Find where the given text appears and provide that cell's center as [X, Y] coordinate. 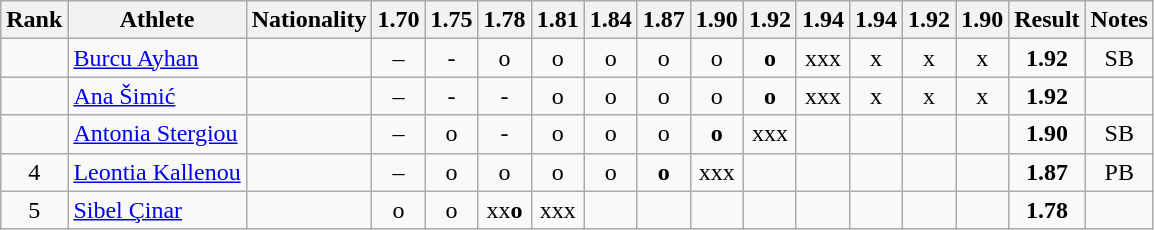
Leontia Kallenou [157, 172]
PB [1119, 172]
1.75 [452, 20]
4 [34, 172]
1.84 [610, 20]
Rank [34, 20]
Notes [1119, 20]
5 [34, 210]
Sibel Çinar [157, 210]
xxo [504, 210]
1.81 [558, 20]
Nationality [309, 20]
Result [1047, 20]
Antonia Stergiou [157, 134]
Ana Šimić [157, 96]
Athlete [157, 20]
1.70 [398, 20]
Burcu Ayhan [157, 58]
